Output the (X, Y) coordinate of the center of the cell containing the given text.  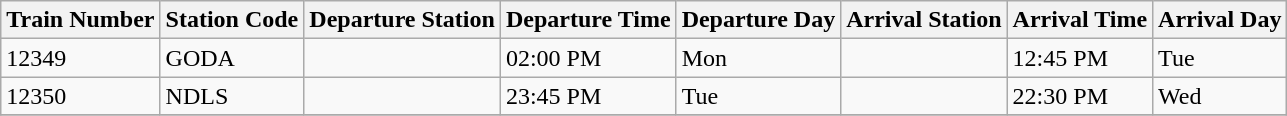
GODA (232, 58)
Departure Day (758, 20)
12349 (80, 58)
NDLS (232, 96)
Arrival Time (1080, 20)
Departure Time (588, 20)
Arrival Day (1220, 20)
02:00 PM (588, 58)
Arrival Station (924, 20)
Mon (758, 58)
12:45 PM (1080, 58)
12350 (80, 96)
22:30 PM (1080, 96)
Wed (1220, 96)
Train Number (80, 20)
Departure Station (402, 20)
23:45 PM (588, 96)
Station Code (232, 20)
